Extract the (X, Y) coordinate from the center of the cell holding the provided text.  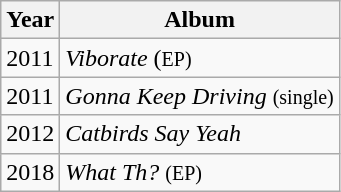
What Th? (EP) (200, 172)
Album (200, 20)
Gonna Keep Driving (single) (200, 96)
Catbirds Say Yeah (200, 134)
Viborate (EP) (200, 58)
2018 (30, 172)
2012 (30, 134)
Year (30, 20)
